Return the [X, Y] coordinate for the center point of the cell that contains the specified text.  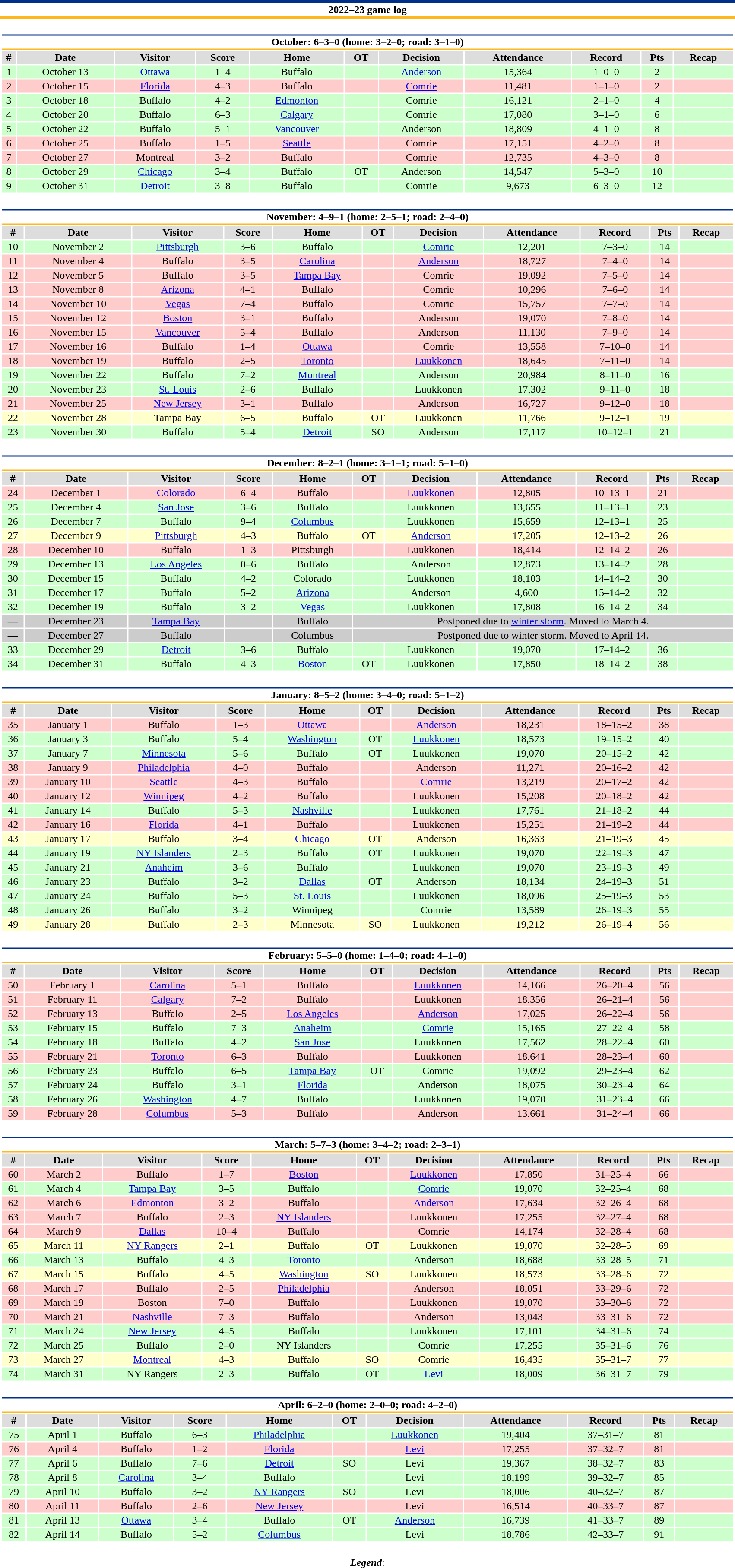
11–13–1 [612, 507]
11,271 [530, 767]
5–3–0 [606, 171]
November 12 [78, 318]
36–31–7 [613, 1374]
29 [13, 564]
December 23 [76, 621]
19–15–2 [614, 739]
9–4 [248, 521]
January: 8–5–2 (home: 3–4–0; road: 5–1–2) [367, 695]
32–28–4 [613, 1231]
January 26 [68, 910]
28–22–4 [615, 1042]
17,761 [530, 811]
7–6 [200, 1463]
March 24 [64, 1331]
December 4 [76, 507]
17,562 [531, 1042]
9 [9, 186]
November 19 [78, 361]
34–31–6 [613, 1331]
January 19 [68, 853]
April 6 [63, 1463]
11 [13, 261]
7–5–0 [615, 275]
February 21 [73, 1057]
March 31 [64, 1374]
December 27 [76, 635]
27–22–4 [615, 1028]
November 25 [78, 404]
1–5 [223, 143]
32–27–4 [613, 1217]
33–28–6 [613, 1274]
2–0 [226, 1345]
19,404 [516, 1435]
26–22–4 [615, 1014]
31–24–4 [615, 1114]
19,212 [530, 925]
7–7–0 [615, 304]
0–6 [248, 564]
20–18–2 [614, 796]
18,356 [531, 1000]
13,589 [530, 910]
31 [13, 593]
2–1 [226, 1246]
48 [13, 910]
6–3–0 [606, 186]
1–0–0 [606, 72]
10–4 [226, 1231]
15,757 [532, 304]
7–4–0 [615, 261]
18,641 [531, 1057]
32–28–5 [613, 1246]
43 [13, 839]
December 7 [76, 521]
31–25–4 [613, 1174]
November 8 [78, 290]
67 [13, 1274]
9–12–1 [615, 418]
November 30 [78, 432]
18–15–2 [614, 725]
89 [659, 1520]
7–4 [248, 304]
7–0 [226, 1303]
37 [13, 754]
January 17 [68, 839]
18,103 [526, 578]
17–14–2 [612, 650]
Postponed due to winter storm. Moved to March 4. [543, 621]
57 [13, 1085]
85 [659, 1477]
33 [13, 650]
November 5 [78, 275]
January 21 [68, 868]
February 1 [73, 985]
83 [659, 1463]
21–19–3 [614, 839]
February 26 [73, 1099]
14,547 [518, 171]
80 [14, 1506]
7–8–0 [615, 318]
October 25 [66, 143]
5 [9, 129]
March 15 [64, 1274]
14,174 [529, 1231]
12–14–2 [612, 550]
65 [13, 1246]
October 22 [66, 129]
18,009 [529, 1374]
42–33–7 [605, 1534]
11,130 [532, 332]
12,735 [518, 158]
9–11–0 [615, 389]
17,025 [531, 1014]
12,873 [526, 564]
March 6 [64, 1203]
39 [13, 782]
January 23 [68, 881]
12–13–2 [612, 536]
46 [13, 881]
23–19–3 [614, 868]
April 14 [63, 1534]
41–33–7 [605, 1520]
16,514 [516, 1506]
November 23 [78, 389]
21–18–2 [614, 811]
18–14–2 [612, 664]
15,165 [531, 1028]
February 18 [73, 1042]
29–23–4 [615, 1071]
1–7 [226, 1174]
37–32–7 [605, 1449]
18,786 [516, 1534]
December 13 [76, 564]
35–31–7 [613, 1360]
73 [13, 1360]
20–15–2 [614, 754]
16,739 [516, 1520]
November 16 [78, 347]
50 [13, 985]
38–32–7 [605, 1463]
18,645 [532, 361]
13 [13, 290]
January 1 [68, 725]
March 11 [64, 1246]
18,075 [531, 1085]
31–23–4 [615, 1099]
82 [14, 1534]
75 [14, 1435]
February 13 [73, 1014]
39–32–7 [605, 1477]
December 29 [76, 650]
3–1–0 [606, 114]
9,673 [518, 186]
40–33–7 [605, 1506]
March 13 [64, 1260]
13,558 [532, 347]
13,219 [530, 782]
17,151 [518, 143]
16,727 [532, 404]
March 9 [64, 1231]
February 15 [73, 1028]
February 28 [73, 1114]
14,166 [531, 985]
17,302 [532, 389]
March 17 [64, 1288]
26–20–4 [615, 985]
1–2 [200, 1449]
26–21–4 [615, 1000]
4–0 [241, 767]
33–30–6 [613, 1303]
10–12–1 [615, 432]
March 19 [64, 1303]
15,659 [526, 521]
1 [9, 72]
January 9 [68, 767]
33–31–6 [613, 1317]
26–19–4 [614, 925]
October 18 [66, 101]
41 [13, 811]
33–28–5 [613, 1260]
12,201 [532, 247]
27 [13, 536]
91 [659, 1534]
17,634 [529, 1203]
63 [13, 1217]
December 17 [76, 593]
April 11 [63, 1506]
17 [13, 347]
18,231 [530, 725]
12–13–1 [612, 521]
17,808 [526, 607]
November 22 [78, 375]
11,766 [532, 418]
18,199 [516, 1477]
October 27 [66, 158]
37–31–7 [605, 1435]
17,101 [529, 1331]
35–31–6 [613, 1345]
18,688 [529, 1260]
78 [14, 1477]
December: 8–2–1 (home: 3–1–1; road: 5–1–0) [367, 463]
4–1–0 [606, 129]
26–19–3 [614, 910]
10,296 [532, 290]
February: 5–5–0 (home: 1–4–0; road: 4–1–0) [367, 955]
40–32–7 [605, 1492]
April 1 [63, 1435]
18,809 [518, 129]
25–19–3 [614, 896]
3 [9, 101]
11,481 [518, 86]
35 [13, 725]
March: 5–7–3 (home: 3–4–2; road: 2–3–1) [367, 1144]
22 [13, 418]
20,984 [532, 375]
7–6–0 [615, 290]
December 15 [76, 578]
32–26–4 [613, 1203]
January 12 [68, 796]
24 [13, 493]
10–13–1 [612, 493]
October 31 [66, 186]
April: 6–2–0 (home: 2–0–0; road: 4–2–0) [367, 1405]
November 10 [78, 304]
28–23–4 [615, 1057]
February 11 [73, 1000]
30–23–4 [615, 1085]
7–11–0 [615, 361]
33–29–6 [613, 1288]
18,414 [526, 550]
November 15 [78, 332]
61 [13, 1189]
14–14–2 [612, 578]
November 2 [78, 247]
15,251 [530, 824]
18,006 [516, 1492]
7–10–0 [615, 347]
October 13 [66, 72]
7 [9, 158]
January 28 [68, 925]
December 19 [76, 607]
January 16 [68, 824]
January 3 [68, 739]
19,367 [516, 1463]
December 1 [76, 493]
1–1–0 [606, 86]
15–14–2 [612, 593]
November: 4–9–1 (home: 2–5–1; road: 2–4–0) [367, 217]
October 20 [66, 114]
2022–23 game log [367, 10]
20 [13, 389]
October: 6–3–0 (home: 3–2–0; road: 3–1–0) [367, 42]
70 [13, 1317]
January 7 [68, 754]
December 10 [76, 550]
7–3–0 [615, 247]
5–6 [241, 754]
24–19–3 [614, 881]
April 4 [63, 1449]
59 [13, 1114]
17,205 [526, 536]
16–14–2 [612, 607]
4–7 [239, 1099]
March 27 [64, 1360]
December 31 [76, 664]
7–9–0 [615, 332]
4–2–0 [606, 143]
April 10 [63, 1492]
13,661 [531, 1114]
52 [13, 1014]
October 29 [66, 171]
15,208 [530, 796]
January 14 [68, 811]
18,051 [529, 1288]
February 24 [73, 1085]
20–17–2 [614, 782]
6–4 [248, 493]
9–12–0 [615, 404]
4–3–0 [606, 158]
13–14–2 [612, 564]
January 10 [68, 782]
16,121 [518, 101]
Postponed due to winter storm. Moved to April 14. [543, 635]
April 13 [63, 1520]
15,364 [518, 72]
December 9 [76, 536]
March 7 [64, 1217]
November 4 [78, 261]
January 24 [68, 896]
13,043 [529, 1317]
November 28 [78, 418]
32–25–4 [613, 1189]
March 4 [64, 1189]
20–16–2 [614, 767]
18,134 [530, 881]
21–19–2 [614, 824]
18,096 [530, 896]
17,117 [532, 432]
March 25 [64, 1345]
April 8 [63, 1477]
February 23 [73, 1071]
3–8 [223, 186]
18,727 [532, 261]
15 [13, 318]
16,363 [530, 839]
16,435 [529, 1360]
March 2 [64, 1174]
March 21 [64, 1317]
4,600 [526, 593]
8–11–0 [615, 375]
17,080 [518, 114]
October 15 [66, 86]
12,805 [526, 493]
13,655 [526, 507]
22–19–3 [614, 853]
2–1–0 [606, 101]
54 [13, 1042]
